For the text-containing cell, return its midpoint in [x, y] coordinate format. 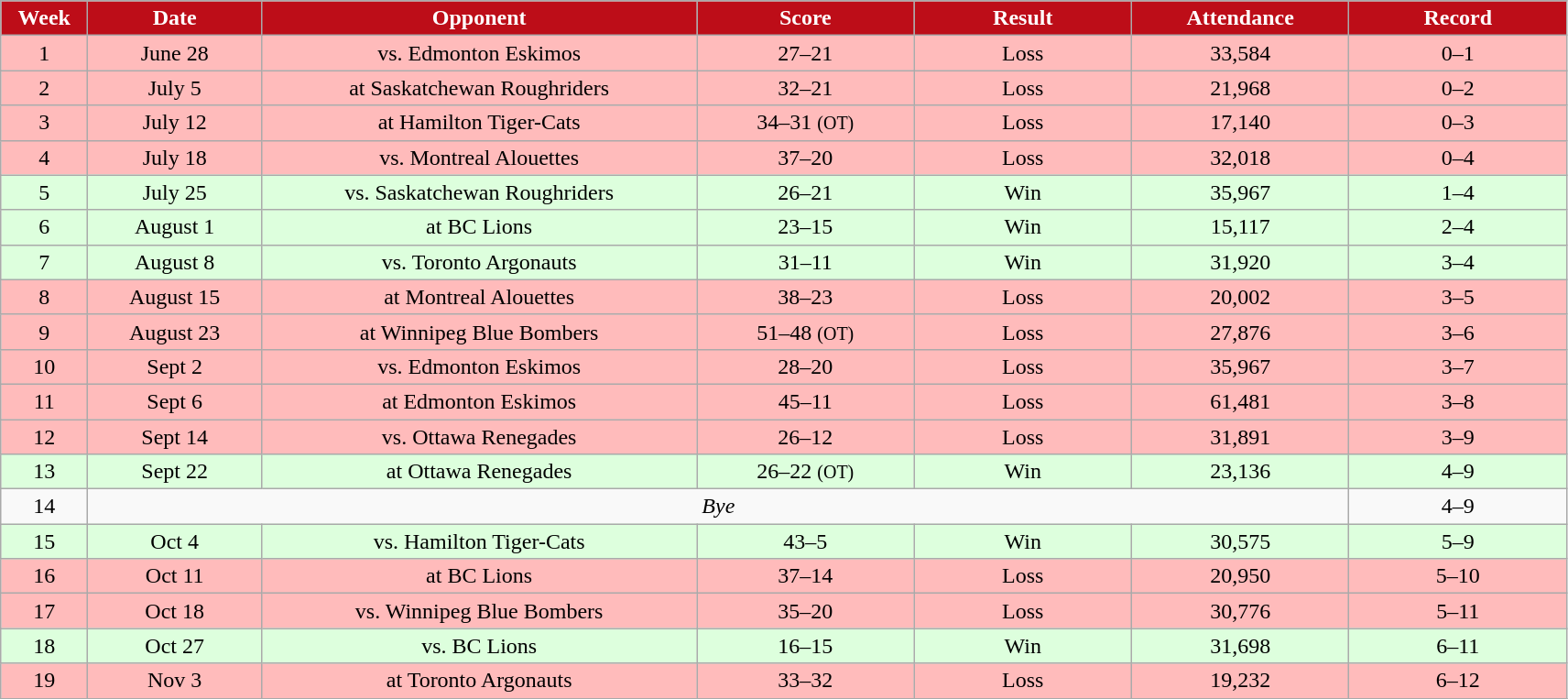
vs. Winnipeg Blue Bombers [480, 611]
26–22 (OT) [806, 472]
Nov 3 [175, 681]
0–3 [1458, 123]
61,481 [1240, 401]
37–14 [806, 576]
at Toronto Argonauts [480, 681]
vs. Hamilton Tiger-Cats [480, 541]
at Hamilton Tiger-Cats [480, 123]
Record [1458, 18]
August 8 [175, 262]
5 [44, 192]
June 28 [175, 53]
Sept 14 [175, 437]
6–12 [1458, 681]
2–4 [1458, 227]
0–4 [1458, 158]
43–5 [806, 541]
15 [44, 541]
32,018 [1240, 158]
Opponent [480, 18]
3–9 [1458, 437]
Oct 27 [175, 646]
at Edmonton Eskimos [480, 401]
17,140 [1240, 123]
July 18 [175, 158]
0–2 [1458, 88]
August 15 [175, 297]
31–11 [806, 262]
33,584 [1240, 53]
Sept 6 [175, 401]
4 [44, 158]
23–15 [806, 227]
5–9 [1458, 541]
3–4 [1458, 262]
16–15 [806, 646]
Oct 4 [175, 541]
at Saskatchewan Roughriders [480, 88]
30,776 [1240, 611]
26–21 [806, 192]
Oct 18 [175, 611]
3–6 [1458, 332]
July 5 [175, 88]
15,117 [1240, 227]
0–1 [1458, 53]
6–11 [1458, 646]
5–11 [1458, 611]
8 [44, 297]
19,232 [1240, 681]
Week [44, 18]
July 12 [175, 123]
31,698 [1240, 646]
August 23 [175, 332]
at Ottawa Renegades [480, 472]
Attendance [1240, 18]
33–32 [806, 681]
20,950 [1240, 576]
21,968 [1240, 88]
18 [44, 646]
1–4 [1458, 192]
16 [44, 576]
14 [44, 507]
45–11 [806, 401]
6 [44, 227]
32–21 [806, 88]
Bye [718, 507]
July 25 [175, 192]
Score [806, 18]
19 [44, 681]
20,002 [1240, 297]
August 1 [175, 227]
30,575 [1240, 541]
37–20 [806, 158]
1 [44, 53]
Oct 11 [175, 576]
Result [1022, 18]
vs. Montreal Alouettes [480, 158]
10 [44, 366]
Sept 2 [175, 366]
13 [44, 472]
2 [44, 88]
28–20 [806, 366]
35–20 [806, 611]
23,136 [1240, 472]
vs. Toronto Argonauts [480, 262]
51–48 (OT) [806, 332]
31,891 [1240, 437]
vs. Saskatchewan Roughriders [480, 192]
26–12 [806, 437]
12 [44, 437]
31,920 [1240, 262]
34–31 (OT) [806, 123]
17 [44, 611]
Sept 22 [175, 472]
9 [44, 332]
27–21 [806, 53]
27,876 [1240, 332]
Date [175, 18]
at Winnipeg Blue Bombers [480, 332]
11 [44, 401]
3–5 [1458, 297]
3 [44, 123]
vs. Ottawa Renegades [480, 437]
5–10 [1458, 576]
7 [44, 262]
3–7 [1458, 366]
3–8 [1458, 401]
at Montreal Alouettes [480, 297]
38–23 [806, 297]
vs. BC Lions [480, 646]
